Find where the given text appears and provide that cell's center as [x, y] coordinate. 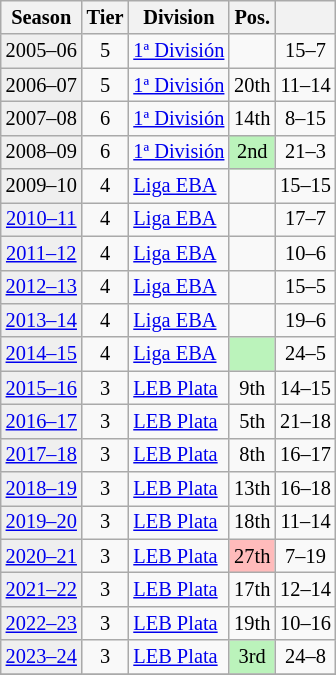
16–17 [306, 455]
21–3 [306, 152]
2021–22 [42, 589]
3rd [252, 657]
2006–07 [42, 85]
16–18 [306, 489]
2008–09 [42, 152]
10–16 [306, 623]
15–5 [306, 287]
7–19 [306, 556]
14–15 [306, 388]
10–6 [306, 253]
2018–19 [42, 489]
Season [42, 17]
15–15 [306, 186]
2022–23 [42, 623]
2009–10 [42, 186]
2014–15 [42, 354]
2013–14 [42, 320]
12–14 [306, 589]
19–6 [306, 320]
8–15 [306, 118]
8th [252, 455]
2019–20 [42, 522]
2017–18 [42, 455]
20th [252, 85]
17–7 [306, 219]
2020–21 [42, 556]
2nd [252, 152]
13th [252, 489]
Pos. [252, 17]
21–18 [306, 421]
2010–11 [42, 219]
15–7 [306, 51]
2023–24 [42, 657]
9th [252, 388]
18th [252, 522]
2012–13 [42, 287]
2011–12 [42, 253]
2007–08 [42, 118]
19th [252, 623]
Division [178, 17]
2005–06 [42, 51]
27th [252, 556]
5th [252, 421]
17th [252, 589]
14th [252, 118]
2015–16 [42, 388]
Tier [106, 17]
2016–17 [42, 421]
24–5 [306, 354]
24–8 [306, 657]
